Search for the cell housing the specified text and yield its [x, y] center coordinate. 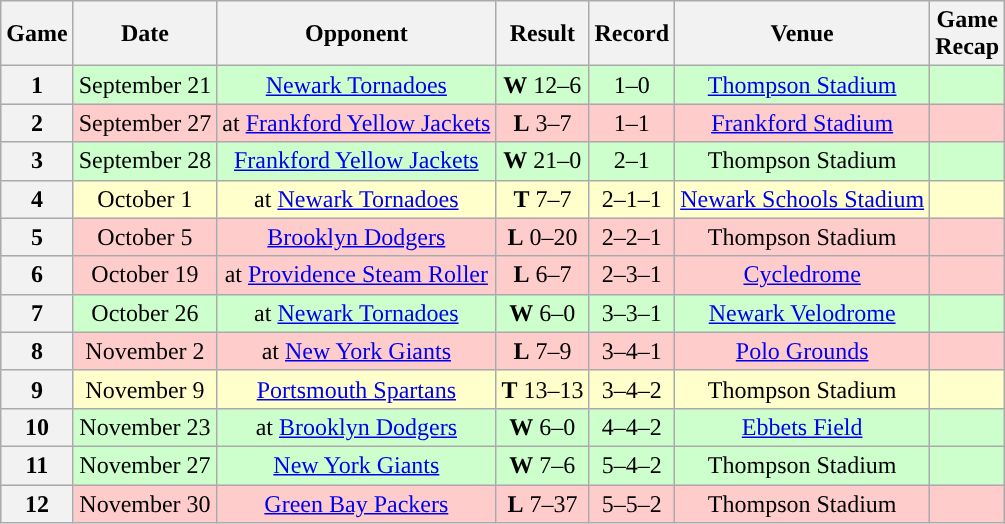
5–5–2 [632, 503]
L 3–7 [542, 123]
L 7–37 [542, 503]
2–1 [632, 161]
Polo Grounds [802, 351]
at Frankford Yellow Jackets [356, 123]
November 30 [145, 503]
12 [37, 503]
6 [37, 275]
3–4–2 [632, 389]
Portsmouth Spartans [356, 389]
November 23 [145, 427]
5 [37, 237]
8 [37, 351]
3–3–1 [632, 313]
Cycledrome [802, 275]
9 [37, 389]
at Brooklyn Dodgers [356, 427]
7 [37, 313]
W 7–6 [542, 465]
2 [37, 123]
Brooklyn Dodgers [356, 237]
November 27 [145, 465]
Newark Schools Stadium [802, 199]
November 9 [145, 389]
October 19 [145, 275]
Game [37, 34]
at Providence Steam Roller [356, 275]
September 28 [145, 161]
L 6–7 [542, 275]
New York Giants [356, 465]
1–0 [632, 85]
T 7–7 [542, 199]
L 0–20 [542, 237]
Frankford Yellow Jackets [356, 161]
September 27 [145, 123]
3–4–1 [632, 351]
4 [37, 199]
October 1 [145, 199]
W 21–0 [542, 161]
Opponent [356, 34]
Newark Tornadoes [356, 85]
5–4–2 [632, 465]
3 [37, 161]
September 21 [145, 85]
Frankford Stadium [802, 123]
2–1–1 [632, 199]
October 5 [145, 237]
2–2–1 [632, 237]
T 13–13 [542, 389]
4–4–2 [632, 427]
1 [37, 85]
Ebbets Field [802, 427]
10 [37, 427]
Venue [802, 34]
GameRecap [968, 34]
Newark Velodrome [802, 313]
W 12–6 [542, 85]
Date [145, 34]
2–3–1 [632, 275]
Green Bay Packers [356, 503]
Result [542, 34]
at New York Giants [356, 351]
October 26 [145, 313]
1–1 [632, 123]
11 [37, 465]
Record [632, 34]
L 7–9 [542, 351]
November 2 [145, 351]
